Capture the cell that displays the provided text and extract its (X, Y) central coordinate. 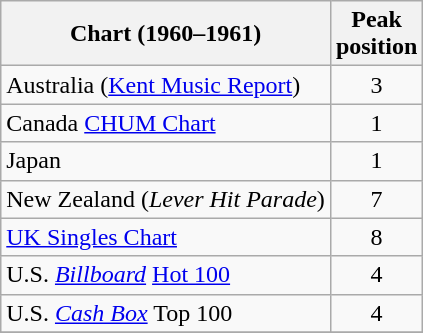
8 (376, 237)
7 (376, 199)
U.S. Billboard Hot 100 (166, 275)
Canada CHUM Chart (166, 123)
Australia (Kent Music Report) (166, 85)
Japan (166, 161)
3 (376, 85)
Chart (1960–1961) (166, 34)
Peakposition (376, 34)
UK Singles Chart (166, 237)
U.S. Cash Box Top 100 (166, 313)
New Zealand (Lever Hit Parade) (166, 199)
